Provide the (X, Y) coordinate of the cell's center where the given text is located.  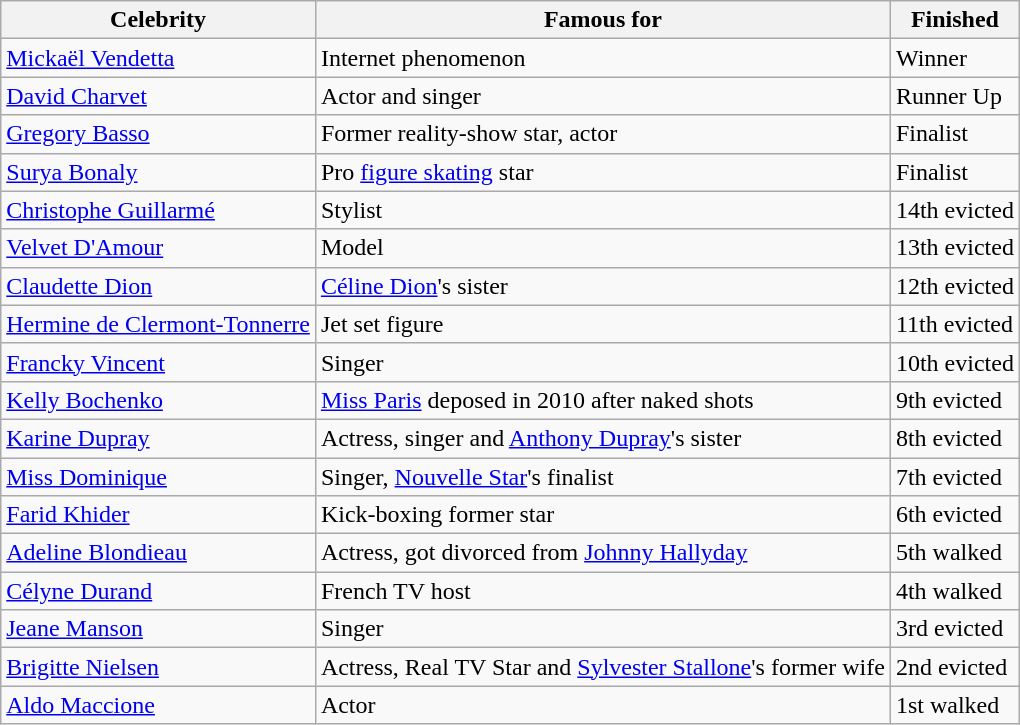
Actor and singer (602, 96)
Surya Bonaly (158, 172)
Hermine de Clermont-Tonnerre (158, 324)
10th evicted (954, 362)
1st walked (954, 705)
11th evicted (954, 324)
Gregory Basso (158, 134)
Stylist (602, 210)
Miss Paris deposed in 2010 after naked shots (602, 400)
Mickaël Vendetta (158, 58)
13th evicted (954, 248)
Velvet D'Amour (158, 248)
Célyne Durand (158, 591)
6th evicted (954, 515)
Jet set figure (602, 324)
Aldo Maccione (158, 705)
Christophe Guillarmé (158, 210)
Singer, Nouvelle Star's finalist (602, 477)
Actress, got divorced from Johnny Hallyday (602, 553)
French TV host (602, 591)
Kelly Bochenko (158, 400)
Céline Dion's sister (602, 286)
Karine Dupray (158, 438)
Celebrity (158, 20)
9th evicted (954, 400)
Winner (954, 58)
3rd evicted (954, 629)
12th evicted (954, 286)
Finished (954, 20)
Former reality-show star, actor (602, 134)
2nd evicted (954, 667)
Miss Dominique (158, 477)
8th evicted (954, 438)
Adeline Blondieau (158, 553)
Runner Up (954, 96)
Actress, singer and Anthony Dupray's sister (602, 438)
Actor (602, 705)
5th walked (954, 553)
Kick-boxing former star (602, 515)
4th walked (954, 591)
14th evicted (954, 210)
Pro figure skating star (602, 172)
Internet phenomenon (602, 58)
Model (602, 248)
David Charvet (158, 96)
Famous for (602, 20)
Francky Vincent (158, 362)
Farid Khider (158, 515)
Jeane Manson (158, 629)
Brigitte Nielsen (158, 667)
7th evicted (954, 477)
Claudette Dion (158, 286)
Actress, Real TV Star and Sylvester Stallone's former wife (602, 667)
